For the text-containing cell, return its midpoint in (x, y) coordinate format. 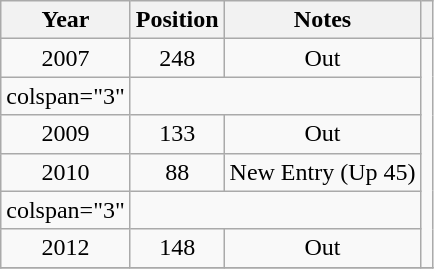
148 (177, 248)
2010 (66, 172)
Year (66, 20)
New Entry (Up 45) (322, 172)
88 (177, 172)
2007 (66, 58)
2009 (66, 134)
133 (177, 134)
Position (177, 20)
248 (177, 58)
2012 (66, 248)
Notes (322, 20)
